Extract the (X, Y) coordinate from the center of the cell holding the provided text.  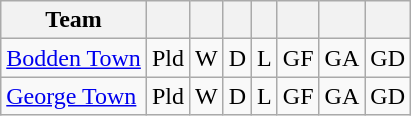
Team (74, 20)
Bodden Town (74, 58)
George Town (74, 96)
